Capture the cell that displays the provided text and extract its (x, y) central coordinate. 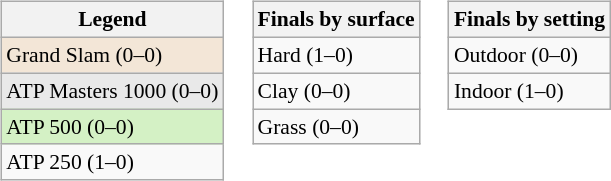
ATP Masters 1000 (0–0) (112, 91)
Outdoor (0–0) (530, 55)
Hard (1–0) (336, 55)
Grass (0–0) (336, 127)
Legend (112, 20)
Clay (0–0) (336, 91)
ATP 250 (1–0) (112, 162)
Grand Slam (0–0) (112, 55)
ATP 500 (0–0) (112, 127)
Finals by setting (530, 20)
Finals by surface (336, 20)
Indoor (1–0) (530, 91)
